From the cell containing the given text, extract its center point as [X, Y] coordinate. 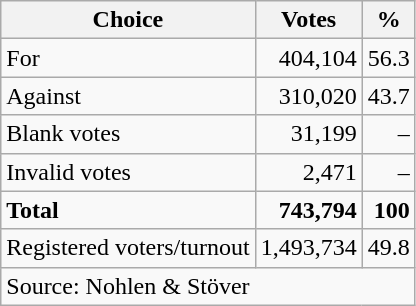
Blank votes [128, 134]
743,794 [308, 210]
Against [128, 96]
Registered voters/turnout [128, 248]
310,020 [308, 96]
For [128, 58]
Source: Nohlen & Stöver [208, 286]
100 [388, 210]
404,104 [308, 58]
56.3 [388, 58]
43.7 [388, 96]
49.8 [388, 248]
Total [128, 210]
Votes [308, 20]
Choice [128, 20]
Invalid votes [128, 172]
% [388, 20]
1,493,734 [308, 248]
31,199 [308, 134]
2,471 [308, 172]
